From the cell containing the given text, extract its center point as [x, y] coordinate. 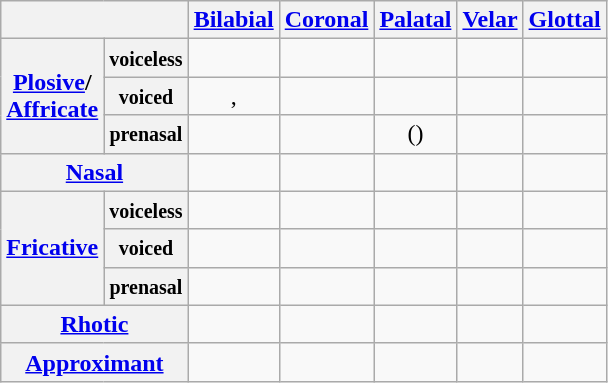
Approximant [94, 362]
Glottal [564, 20]
Plosive/Affricate [52, 96]
() [416, 134]
, [234, 96]
Bilabial [234, 20]
Rhotic [94, 324]
Fricative [52, 248]
Nasal [94, 172]
Palatal [416, 20]
Coronal [326, 20]
Velar [490, 20]
